Determine the [X, Y] coordinate at the center of the cell enclosing the given text.  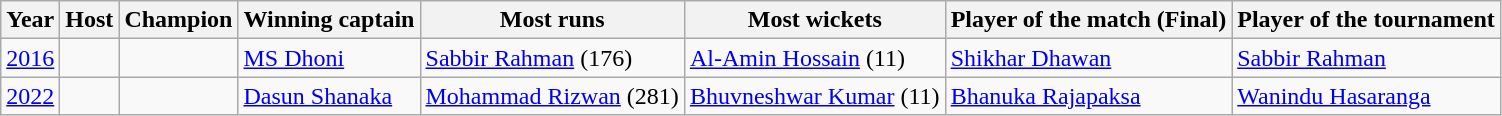
Mohammad Rizwan (281) [552, 96]
Sabbir Rahman (176) [552, 58]
Shikhar Dhawan [1088, 58]
Sabbir Rahman [1366, 58]
Al-Amin Hossain (11) [814, 58]
Wanindu Hasaranga [1366, 96]
Player of the match (Final) [1088, 20]
Bhuvneshwar Kumar (11) [814, 96]
MS Dhoni [329, 58]
Most runs [552, 20]
Winning captain [329, 20]
Most wickets [814, 20]
2022 [30, 96]
Dasun Shanaka [329, 96]
2016 [30, 58]
Bhanuka Rajapaksa [1088, 96]
Player of the tournament [1366, 20]
Host [90, 20]
Champion [178, 20]
Year [30, 20]
